Provide the [X, Y] coordinate of the cell's center where the given text is located.  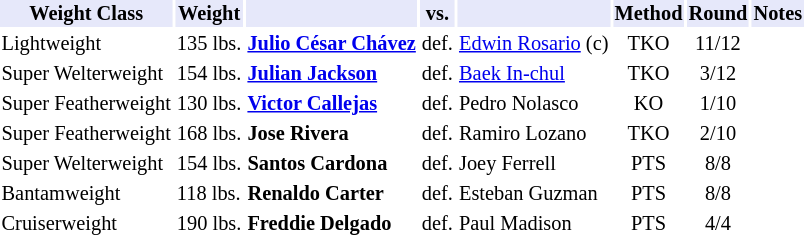
1/10 [718, 104]
Esteban Guzman [534, 194]
KO [648, 104]
Lightweight [86, 44]
Julian Jackson [332, 74]
3/12 [718, 74]
11/12 [718, 44]
Weight Class [86, 14]
Bantamweight [86, 194]
Renaldo Carter [332, 194]
130 lbs. [209, 104]
Method [648, 14]
Santos Cardona [332, 164]
Weight [209, 14]
Julio César Chávez [332, 44]
118 lbs. [209, 194]
Baek In-chul [534, 74]
135 lbs. [209, 44]
Edwin Rosario (c) [534, 44]
Ramiro Lozano [534, 134]
Notes [778, 14]
Victor Callejas [332, 104]
Round [718, 14]
Joey Ferrell [534, 164]
vs. [437, 14]
2/10 [718, 134]
Pedro Nolasco [534, 104]
Jose Rivera [332, 134]
168 lbs. [209, 134]
